Identify which cell holds the provided text, then report its [x, y] central coordinate. 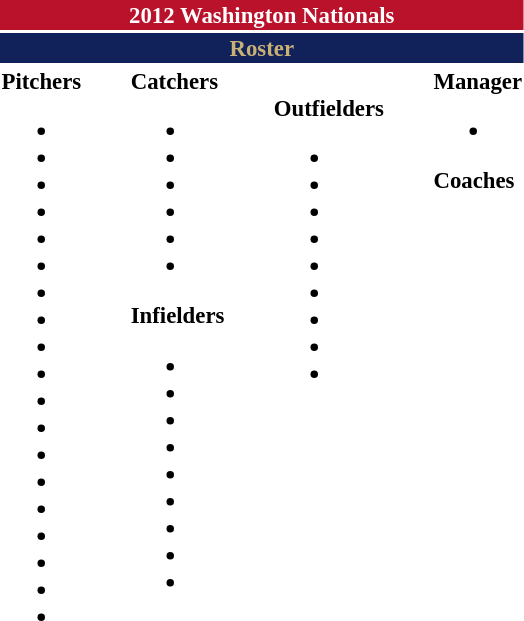
2012 Washington Nationals [262, 15]
Roster [262, 48]
